From the cell containing the given text, extract its center point as [x, y] coordinate. 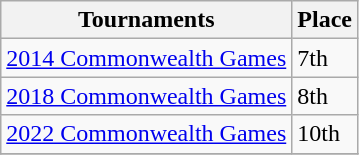
2014 Commonwealth Games [146, 58]
10th [325, 134]
2022 Commonwealth Games [146, 134]
8th [325, 96]
Tournaments [146, 20]
7th [325, 58]
2018 Commonwealth Games [146, 96]
Place [325, 20]
